Search for the cell housing the specified text and yield its (x, y) center coordinate. 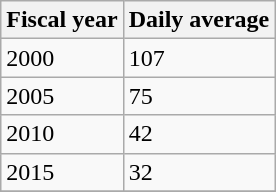
107 (199, 58)
2000 (62, 58)
42 (199, 134)
2005 (62, 96)
2015 (62, 172)
Daily average (199, 20)
75 (199, 96)
Fiscal year (62, 20)
32 (199, 172)
2010 (62, 134)
